Detect which cell encompasses the target text, then output its (X, Y) center coordinate. 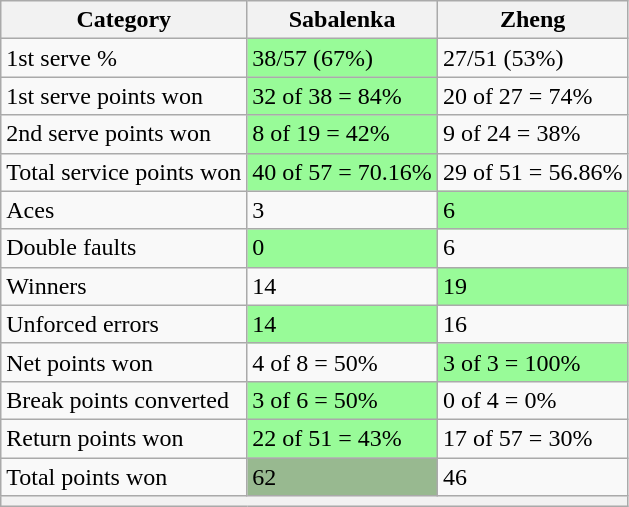
32 of 38 = 84% (342, 96)
27/51 (53%) (532, 58)
20 of 27 = 74% (532, 96)
Aces (124, 210)
17 of 57 = 30% (532, 438)
Break points converted (124, 400)
29 of 51 = 56.86% (532, 172)
4 of 8 = 50% (342, 362)
Net points won (124, 362)
3 (342, 210)
Total service points won (124, 172)
1st serve % (124, 58)
0 of 4 = 0% (532, 400)
1st serve points won (124, 96)
40 of 57 = 70.16% (342, 172)
22 of 51 = 43% (342, 438)
Category (124, 20)
19 (532, 286)
Double faults (124, 248)
3 of 6 = 50% (342, 400)
3 of 3 = 100% (532, 362)
0 (342, 248)
8 of 19 = 42% (342, 134)
Total points won (124, 477)
46 (532, 477)
Zheng (532, 20)
Return points won (124, 438)
Unforced errors (124, 324)
Winners (124, 286)
9 of 24 = 38% (532, 134)
16 (532, 324)
38/57 (67%) (342, 58)
62 (342, 477)
Sabalenka (342, 20)
2nd serve points won (124, 134)
